Extract the [x, y] coordinate from the center of the cell holding the provided text.  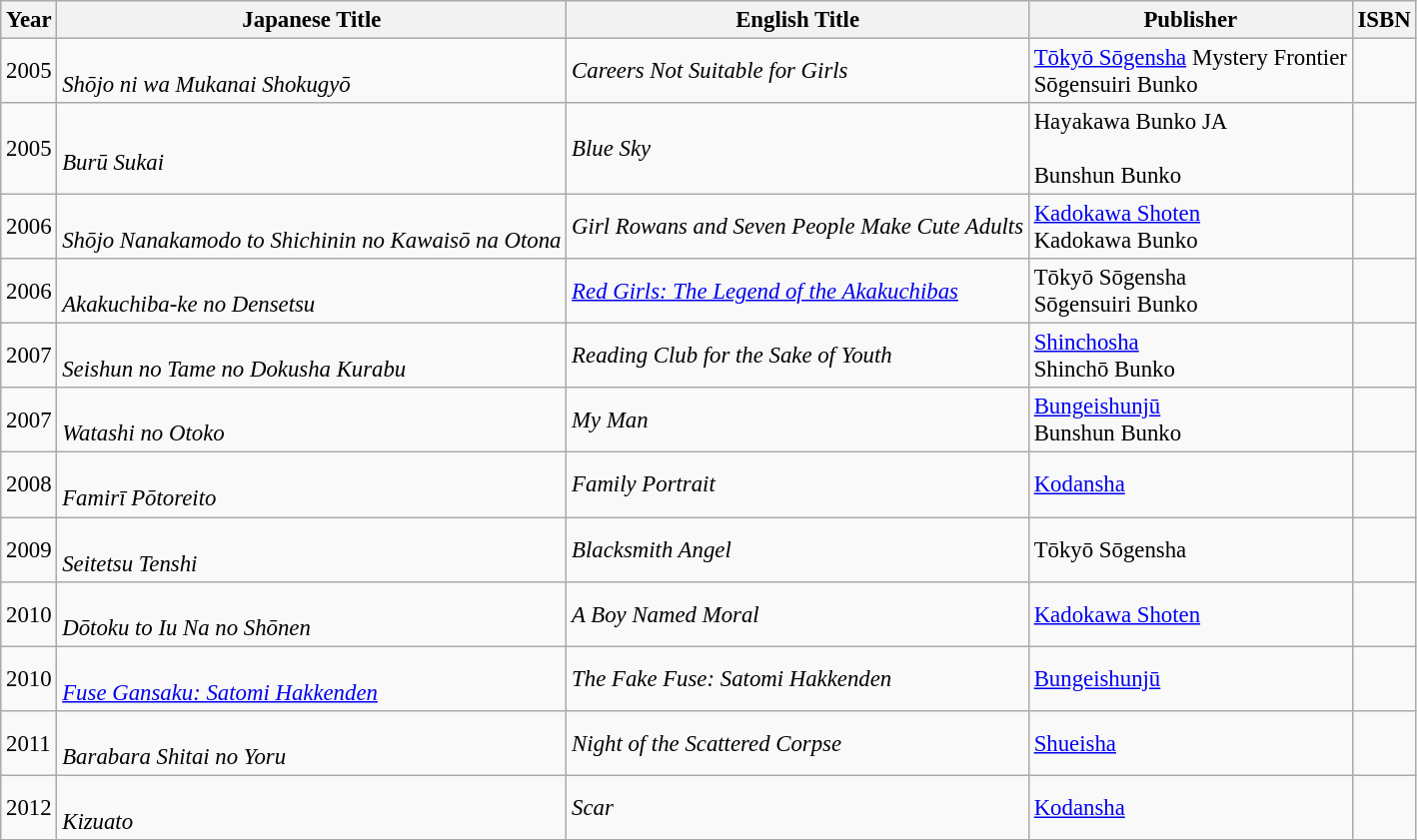
Barabara Shitai no Yoru [312, 743]
The Fake Fuse: Satomi Hakkenden [797, 679]
Careers Not Suitable for Girls [797, 72]
Dōtoku to Iu Na no Shōnen [312, 613]
Scar [797, 807]
Reading Club for the Sake of Youth [797, 356]
Red Girls: The Legend of the Akakuchibas [797, 292]
Hayakawa Bunko JABunshun Bunko [1190, 149]
Shōjo ni wa Mukanai Shokugyō [312, 72]
Kadokawa ShotenKadokawa Bunko [1190, 228]
Shueisha [1190, 743]
Blue Sky [797, 149]
My Man [797, 420]
Shōjo Nanakamodo to Shichinin no Kawaisō na Otona [312, 228]
Kadokawa Shoten [1190, 613]
Year [29, 20]
Publisher [1190, 20]
Kizuato [312, 807]
Family Portrait [797, 485]
Blacksmith Angel [797, 549]
Seitetsu Tenshi [312, 549]
Bungeishunjū [1190, 679]
Burū Sukai [312, 149]
Girl Rowans and Seven People Make Cute Adults [797, 228]
2011 [29, 743]
English Title [797, 20]
Japanese Title [312, 20]
2009 [29, 549]
Akakuchiba-ke no Densetsu [312, 292]
A Boy Named Moral [797, 613]
Fuse Gansaku: Satomi Hakkenden [312, 679]
Watashi no Otoko [312, 420]
Famirī Pōtoreito [312, 485]
Tōkyō SōgenshaSōgensuiri Bunko [1190, 292]
2012 [29, 807]
ShinchoshaShinchō Bunko [1190, 356]
Seishun no Tame no Dokusha Kurabu [312, 356]
2008 [29, 485]
BungeishunjūBunshun Bunko [1190, 420]
ISBN [1384, 20]
Night of the Scattered Corpse [797, 743]
Tōkyō Sōgensha Mystery FrontierSōgensuiri Bunko [1190, 72]
Tōkyō Sōgensha [1190, 549]
